Output the [x, y] coordinate of the center of the cell containing the given text.  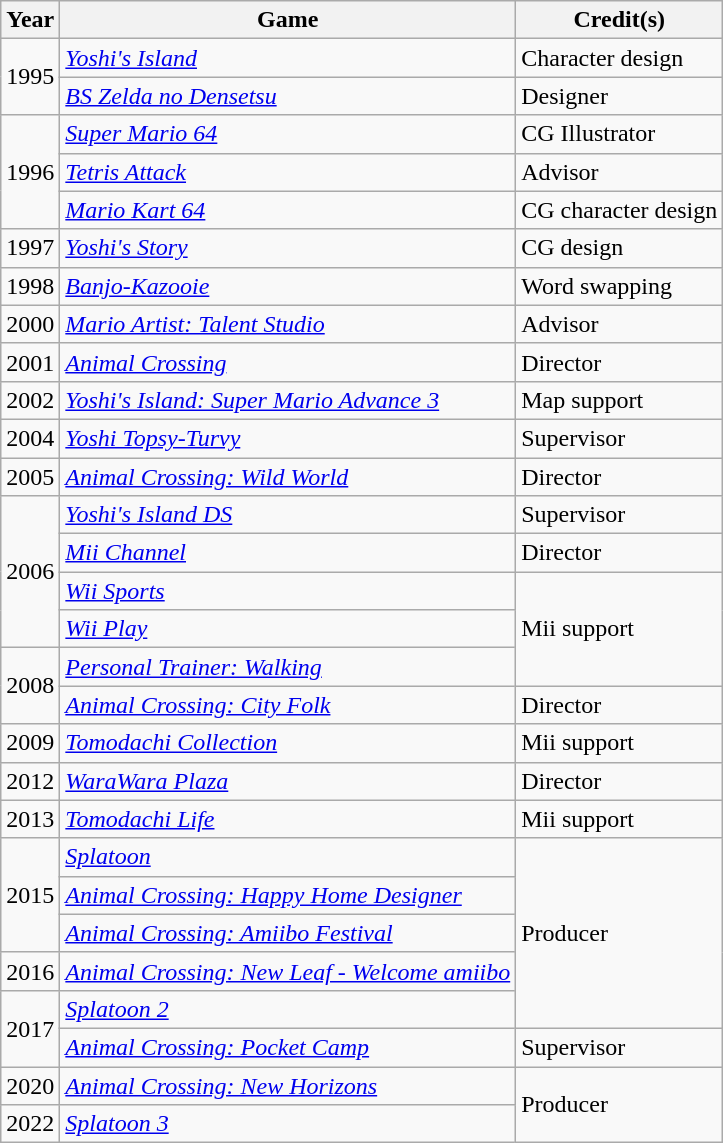
Designer [620, 96]
Animal Crossing: Amiibo Festival [288, 933]
BS Zelda no Densetsu [288, 96]
Animal Crossing [288, 362]
CG design [620, 248]
2022 [30, 1124]
Splatoon 2 [288, 1009]
2016 [30, 971]
Tomodachi Collection [288, 743]
2009 [30, 743]
Credit(s) [620, 20]
Yoshi's Story [288, 248]
Mario Artist: Talent Studio [288, 324]
2017 [30, 1028]
2008 [30, 686]
Banjo-Kazooie [288, 286]
2006 [30, 572]
Animal Crossing: Happy Home Designer [288, 895]
1997 [30, 248]
2020 [30, 1085]
Yoshi's Island DS [288, 515]
Animal Crossing: City Folk [288, 705]
2004 [30, 438]
Animal Crossing: Pocket Camp [288, 1047]
Map support [620, 400]
2005 [30, 477]
Word swapping [620, 286]
2013 [30, 819]
Wii Play [288, 629]
1996 [30, 172]
Splatoon [288, 857]
Yoshi Topsy-Turvy [288, 438]
Super Mario 64 [288, 134]
Mii Channel [288, 553]
Animal Crossing: New Horizons [288, 1085]
WaraWara Plaza [288, 781]
1998 [30, 286]
2000 [30, 324]
2012 [30, 781]
2002 [30, 400]
CG character design [620, 210]
2001 [30, 362]
Yoshi's Island: Super Mario Advance 3 [288, 400]
2015 [30, 895]
Character design [620, 58]
1995 [30, 77]
Yoshi's Island [288, 58]
Game [288, 20]
Personal Trainer: Walking [288, 667]
Animal Crossing: New Leaf - Welcome amiibo [288, 971]
Tomodachi Life [288, 819]
Mario Kart 64 [288, 210]
Tetris Attack [288, 172]
Year [30, 20]
Animal Crossing: Wild World [288, 477]
CG Illustrator [620, 134]
Splatoon 3 [288, 1124]
Wii Sports [288, 591]
